Search for the cell housing the specified text and yield its (x, y) center coordinate. 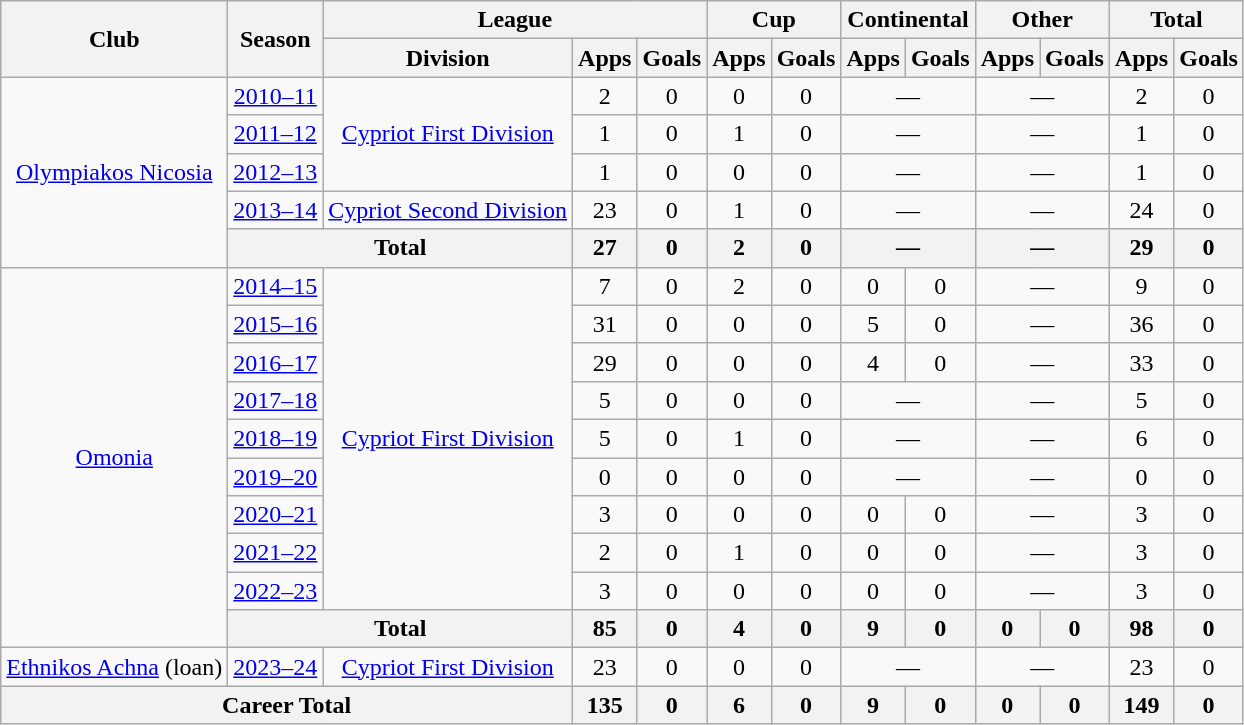
Continental (908, 20)
League (515, 20)
2023–24 (276, 667)
98 (1141, 629)
Career Total (287, 705)
2011–12 (276, 134)
135 (605, 705)
31 (605, 324)
Division (448, 58)
Cup (774, 20)
2012–13 (276, 172)
2014–15 (276, 286)
33 (1141, 362)
2017–18 (276, 400)
2010–11 (276, 96)
2022–23 (276, 591)
2013–14 (276, 210)
2020–21 (276, 515)
36 (1141, 324)
2021–22 (276, 553)
2016–17 (276, 362)
Season (276, 39)
Club (114, 39)
24 (1141, 210)
2015–16 (276, 324)
7 (605, 286)
27 (605, 248)
Olympiakos Nicosia (114, 172)
2018–19 (276, 438)
2019–20 (276, 477)
Omonia (114, 458)
Ethnikos Achna (loan) (114, 667)
Cypriot Second Division (448, 210)
Other (1042, 20)
149 (1141, 705)
85 (605, 629)
